Find where the given text appears and provide that cell's center as (X, Y) coordinate. 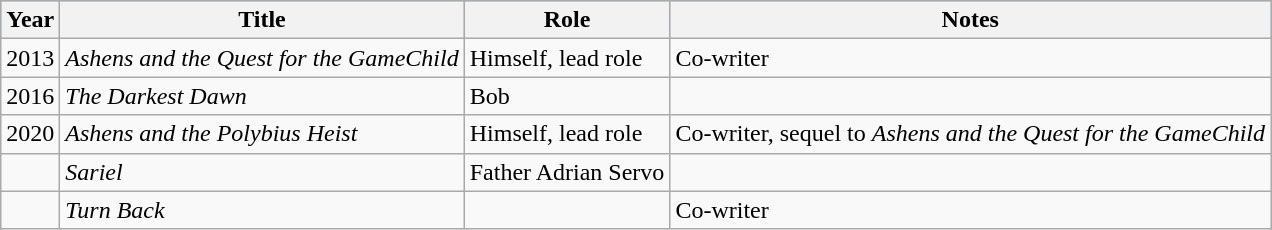
Co-writer, sequel to Ashens and the Quest for the GameChild (970, 134)
2020 (30, 134)
Bob (567, 96)
Notes (970, 20)
Role (567, 20)
2016 (30, 96)
The Darkest Dawn (262, 96)
Turn Back (262, 210)
Sariel (262, 172)
Title (262, 20)
Year (30, 20)
Ashens and the Polybius Heist (262, 134)
Ashens and the Quest for the GameChild (262, 58)
2013 (30, 58)
Father Adrian Servo (567, 172)
